Return the (x, y) coordinate for the center point of the cell that contains the specified text.  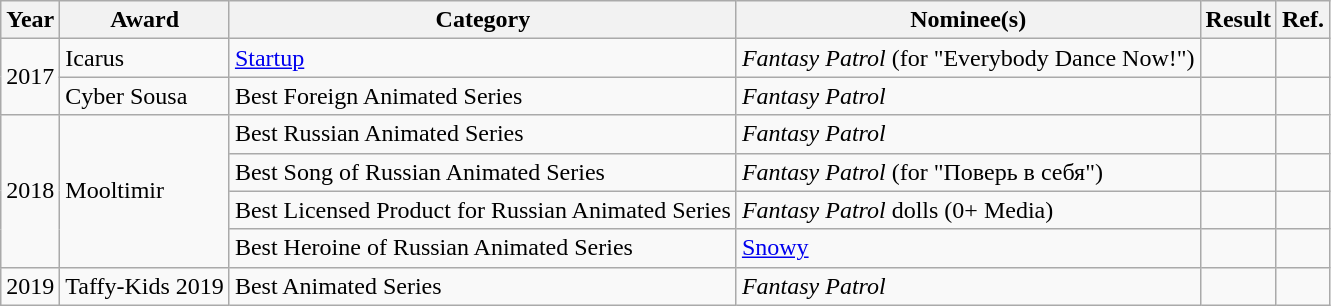
Result (1238, 20)
Cyber Sousa (145, 96)
Best Song of Russian Animated Series (482, 172)
2018 (30, 191)
Best Foreign Animated Series (482, 96)
Ref. (1302, 20)
Fantasy Patrol (for "Everybody Dance Now!") (968, 58)
Nominee(s) (968, 20)
Year (30, 20)
Category (482, 20)
Taffy-Kids 2019 (145, 286)
2017 (30, 77)
Mooltimir (145, 191)
Best Animated Series (482, 286)
Startup (482, 58)
2019 (30, 286)
Best Russian Animated Series (482, 134)
Award (145, 20)
Fantasy Patrol (for "Поверь в себя") (968, 172)
Fantasy Patrol dolls (0+ Media) (968, 210)
Icarus (145, 58)
Best Heroine of Russian Animated Series (482, 248)
Snowy (968, 248)
Best Licensed Product for Russian Animated Series (482, 210)
